Output the [x, y] coordinate of the center of the cell containing the given text.  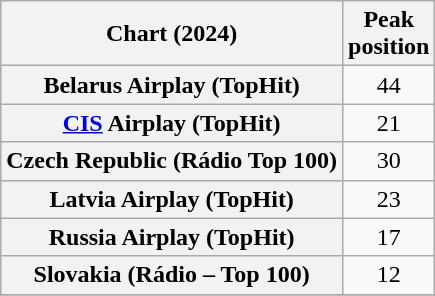
Peakposition [389, 34]
Czech Republic (Rádio Top 100) [172, 161]
23 [389, 199]
Russia Airplay (TopHit) [172, 237]
21 [389, 123]
44 [389, 85]
30 [389, 161]
Chart (2024) [172, 34]
Belarus Airplay (TopHit) [172, 85]
12 [389, 275]
17 [389, 237]
CIS Airplay (TopHit) [172, 123]
Slovakia (Rádio – Top 100) [172, 275]
Latvia Airplay (TopHit) [172, 199]
